Provide the (X, Y) coordinate of the cell's center where the given text is located.  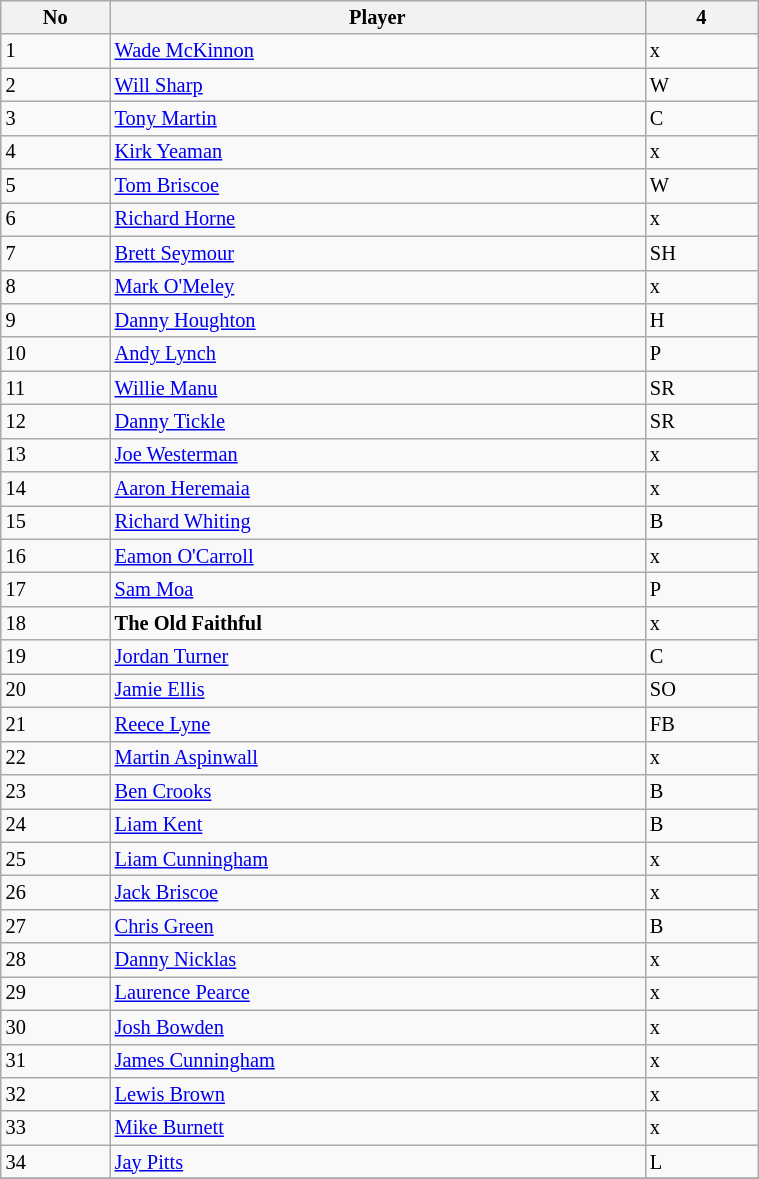
SO (702, 690)
Martin Aspinwall (378, 758)
3 (56, 118)
Jamie Ellis (378, 690)
Liam Cunningham (378, 859)
H (702, 320)
Richard Horne (378, 219)
James Cunningham (378, 1061)
31 (56, 1061)
32 (56, 1094)
FB (702, 724)
7 (56, 253)
28 (56, 960)
14 (56, 489)
Jay Pitts (378, 1162)
20 (56, 690)
18 (56, 623)
25 (56, 859)
Reece Lyne (378, 724)
Lewis Brown (378, 1094)
23 (56, 791)
33 (56, 1128)
Tony Martin (378, 118)
9 (56, 320)
Aaron Heremaia (378, 489)
Joe Westerman (378, 455)
16 (56, 556)
13 (56, 455)
Danny Nicklas (378, 960)
Tom Briscoe (378, 186)
2 (56, 85)
27 (56, 926)
8 (56, 287)
Kirk Yeaman (378, 152)
Richard Whiting (378, 522)
Danny Tickle (378, 421)
30 (56, 1027)
Ben Crooks (378, 791)
Danny Houghton (378, 320)
Brett Seymour (378, 253)
10 (56, 354)
21 (56, 724)
17 (56, 589)
Chris Green (378, 926)
Eamon O'Carroll (378, 556)
1 (56, 51)
Jack Briscoe (378, 892)
22 (56, 758)
Mike Burnett (378, 1128)
Wade McKinnon (378, 51)
Will Sharp (378, 85)
34 (56, 1162)
29 (56, 993)
SH (702, 253)
Willie Manu (378, 388)
Sam Moa (378, 589)
No (56, 17)
5 (56, 186)
11 (56, 388)
19 (56, 657)
The Old Faithful (378, 623)
Laurence Pearce (378, 993)
15 (56, 522)
Mark O'Meley (378, 287)
Josh Bowden (378, 1027)
12 (56, 421)
Liam Kent (378, 825)
Jordan Turner (378, 657)
Andy Lynch (378, 354)
24 (56, 825)
6 (56, 219)
L (702, 1162)
26 (56, 892)
Player (378, 17)
